From the cell containing the given text, extract its center point as (X, Y) coordinate. 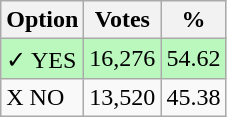
✓ YES (42, 59)
45.38 (194, 97)
16,276 (122, 59)
Option (42, 20)
Votes (122, 20)
13,520 (122, 97)
X NO (42, 97)
% (194, 20)
54.62 (194, 59)
